Determine the [x, y] coordinate at the center of the cell enclosing the given text.  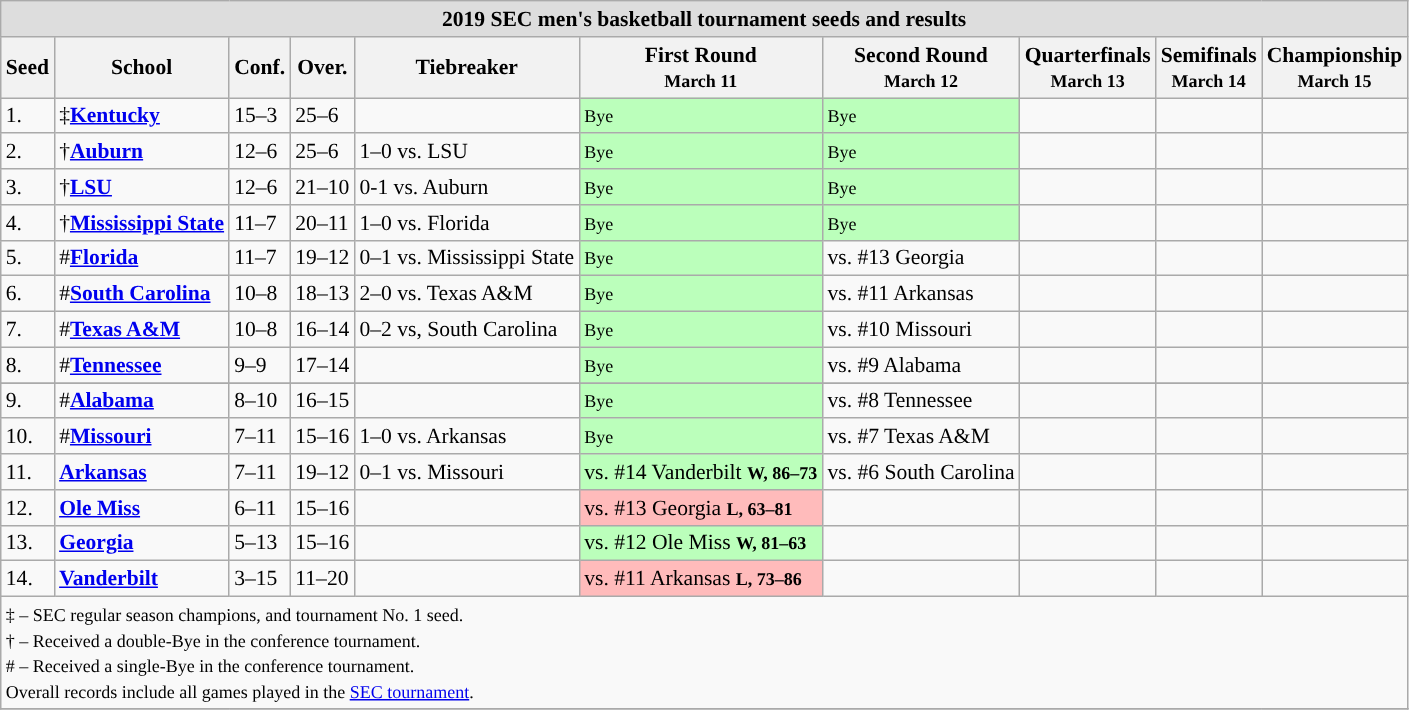
16–15 [322, 401]
Seed [28, 68]
14. [28, 579]
#Alabama [142, 401]
20–11 [322, 223]
#Texas A&M [142, 330]
#South Carolina [142, 294]
vs. #7 Texas A&M [920, 437]
Tiebreaker [466, 68]
Arkansas [142, 472]
1–0 vs. Arkansas [466, 437]
6–11 [260, 508]
13. [28, 543]
5–13 [260, 543]
vs. #13 Georgia L, 63–81 [700, 508]
18–13 [322, 294]
1–0 vs. LSU [466, 152]
‡Kentucky [142, 116]
11–20 [322, 579]
15–3 [260, 116]
vs. #9 Alabama [920, 365]
vs. #14 Vanderbilt W, 86–73 [700, 472]
7. [28, 330]
Ole Miss [142, 508]
5. [28, 258]
QuarterfinalsMarch 13 [1088, 68]
16–14 [322, 330]
2–0 vs. Texas A&M [466, 294]
17–14 [322, 365]
SemifinalsMarch 14 [1209, 68]
vs. #12 Ole Miss W, 81–63 [700, 543]
Second RoundMarch 12 [920, 68]
vs. #10 Missouri [920, 330]
#Tennessee [142, 365]
Vanderbilt [142, 579]
Georgia [142, 543]
10. [28, 437]
School [142, 68]
Over. [322, 68]
0–1 vs. Missouri [466, 472]
9. [28, 401]
0–2 vs, South Carolina [466, 330]
†LSU [142, 187]
†Mississippi State [142, 223]
2019 SEC men's basketball tournament seeds and results [704, 19]
2. [28, 152]
#Florida [142, 258]
#Missouri [142, 437]
6. [28, 294]
9–9 [260, 365]
1–0 vs. Florida [466, 223]
3–15 [260, 579]
Conf. [260, 68]
12. [28, 508]
3. [28, 187]
4. [28, 223]
vs. #6 South Carolina [920, 472]
21–10 [322, 187]
vs. #8 Tennessee [920, 401]
vs. #11 Arkansas [920, 294]
vs. #13 Georgia [920, 258]
1. [28, 116]
11. [28, 472]
First RoundMarch 11 [700, 68]
0-1 vs. Auburn [466, 187]
†Auburn [142, 152]
8. [28, 365]
ChampionshipMarch 15 [1335, 68]
0–1 vs. Mississippi State [466, 258]
vs. #11 Arkansas L, 73–86 [700, 579]
8–10 [260, 401]
